Extract the (x, y) coordinate from the center of the cell holding the provided text.  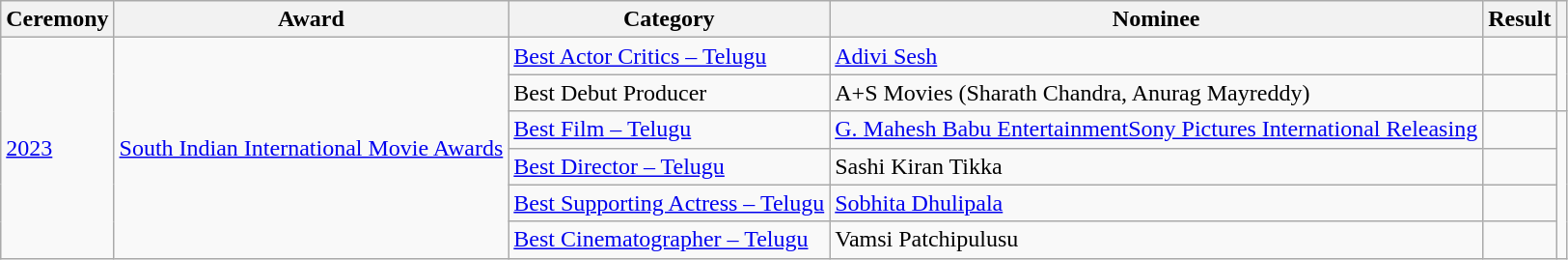
Sashi Kiran Tikka (1156, 166)
Best Actor Critics – Telugu (670, 56)
Result (1520, 19)
A+S Movies (Sharath Chandra, Anurag Mayreddy) (1156, 93)
Best Supporting Actress – Telugu (670, 203)
Nominee (1156, 19)
Best Director – Telugu (670, 166)
Sobhita Dhulipala (1156, 203)
2023 (58, 148)
Best Film – Telugu (670, 130)
Adivi Sesh (1156, 56)
Best Cinematographer – Telugu (670, 240)
Ceremony (58, 19)
Vamsi Patchipulusu (1156, 240)
Category (670, 19)
South Indian International Movie Awards (311, 148)
Award (311, 19)
G. Mahesh Babu EntertainmentSony Pictures International Releasing (1156, 130)
Best Debut Producer (670, 93)
